Locate the cell with the specified text and output its (x, y) center coordinate. 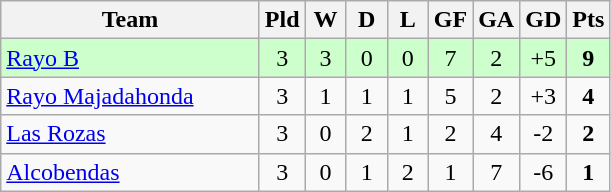
GD (544, 20)
Rayo Majadahonda (130, 96)
Rayo B (130, 58)
L (408, 20)
Las Rozas (130, 134)
-2 (544, 134)
+5 (544, 58)
+3 (544, 96)
D (366, 20)
GF (450, 20)
Team (130, 20)
-6 (544, 172)
Pts (588, 20)
Pld (282, 20)
W (326, 20)
9 (588, 58)
5 (450, 96)
Alcobendas (130, 172)
GA (496, 20)
